Return [X, Y] of the center of cell containing provided text 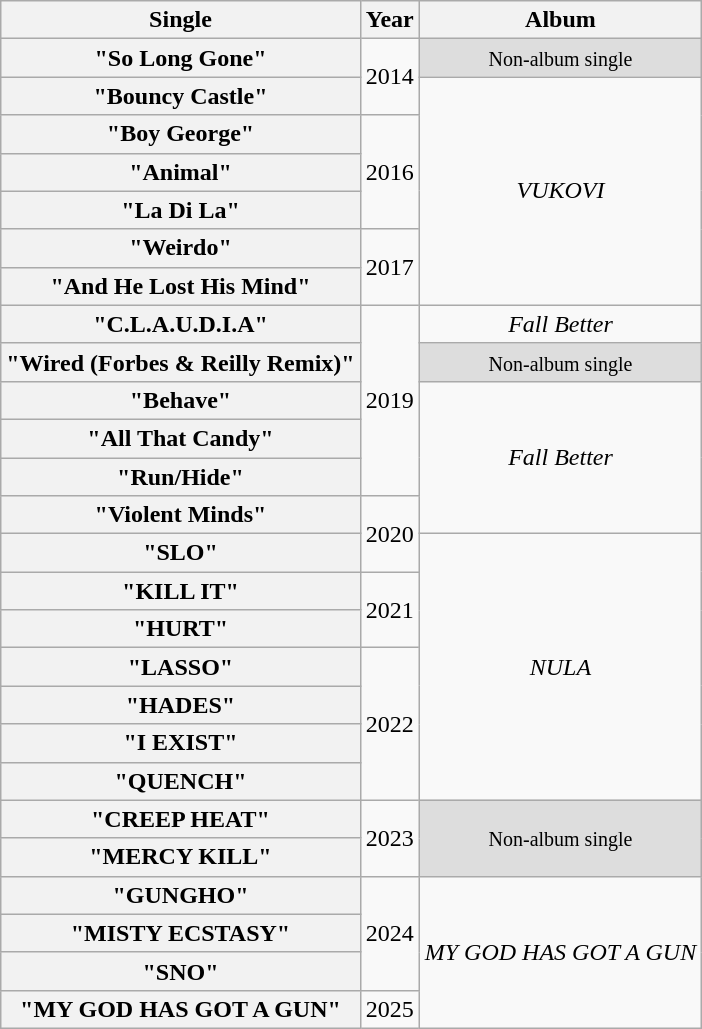
2014 [390, 77]
"Weirdo" [180, 248]
VUKOVI [560, 191]
"So Long Gone" [180, 58]
NULA [560, 667]
"MY GOD HAS GOT A GUN" [180, 1009]
"HURT" [180, 629]
"Bouncy Castle" [180, 96]
"Boy George" [180, 134]
Album [560, 20]
2022 [390, 724]
"And He Lost His Mind" [180, 286]
"La Di La" [180, 210]
"Run/Hide" [180, 477]
2025 [390, 1009]
Year [390, 20]
"HADES" [180, 705]
"MERCY KILL" [180, 857]
"QUENCH" [180, 781]
2023 [390, 838]
2016 [390, 172]
2024 [390, 933]
"C.L.A.U.D.I.A" [180, 324]
"GUNGHO" [180, 895]
"Animal" [180, 172]
"Behave" [180, 400]
"I EXIST" [180, 743]
2020 [390, 534]
"CREEP HEAT" [180, 819]
2019 [390, 400]
"MISTY ECSTASY" [180, 933]
MY GOD HAS GOT A GUN [560, 952]
"Violent Minds" [180, 515]
"LASSO" [180, 667]
2021 [390, 610]
2017 [390, 267]
"SLO" [180, 553]
"All That Candy" [180, 438]
"Wired (Forbes & Reilly Remix)" [180, 362]
"SNO" [180, 971]
"KILL IT" [180, 591]
Single [180, 20]
